For the text-containing cell, return its midpoint in [x, y] coordinate format. 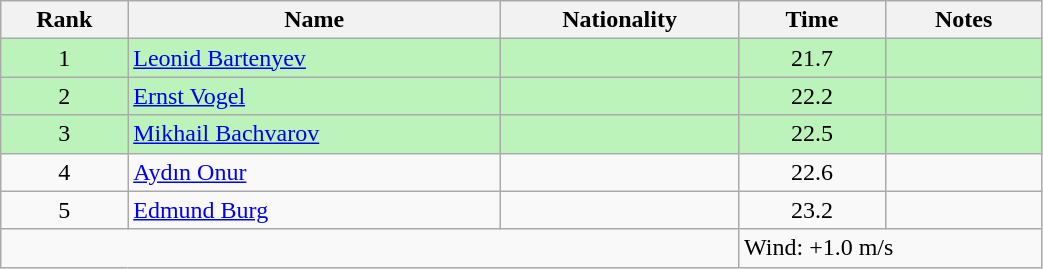
23.2 [812, 210]
2 [64, 96]
Time [812, 20]
Nationality [620, 20]
Name [314, 20]
21.7 [812, 58]
22.5 [812, 134]
Leonid Bartenyev [314, 58]
Aydın Onur [314, 172]
Wind: +1.0 m/s [890, 248]
22.6 [812, 172]
5 [64, 210]
22.2 [812, 96]
1 [64, 58]
Rank [64, 20]
Notes [964, 20]
Mikhail Bachvarov [314, 134]
4 [64, 172]
Edmund Burg [314, 210]
Ernst Vogel [314, 96]
3 [64, 134]
